Find where the given text appears and provide that cell's center as (X, Y) coordinate. 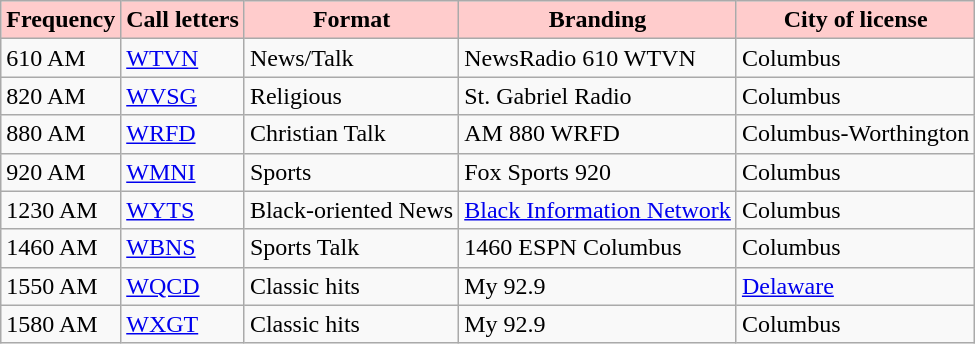
AM 880 WRFD (598, 134)
WXGT (183, 324)
920 AM (61, 172)
Black Information Network (598, 210)
WQCD (183, 286)
1460 AM (61, 248)
WRFD (183, 134)
Black-oriented News (351, 210)
St. Gabriel Radio (598, 96)
Format (351, 20)
Sports Talk (351, 248)
Call letters (183, 20)
Christian Talk (351, 134)
Religious (351, 96)
Columbus-Worthington (855, 134)
Sports (351, 172)
610 AM (61, 58)
1230 AM (61, 210)
1550 AM (61, 286)
City of license (855, 20)
820 AM (61, 96)
WTVN (183, 58)
Fox Sports 920 (598, 172)
WBNS (183, 248)
WVSG (183, 96)
WMNI (183, 172)
Branding (598, 20)
News/Talk (351, 58)
Frequency (61, 20)
880 AM (61, 134)
NewsRadio 610 WTVN (598, 58)
Delaware (855, 286)
WYTS (183, 210)
1460 ESPN Columbus (598, 248)
1580 AM (61, 324)
